Search for the cell housing the specified text and yield its [X, Y] center coordinate. 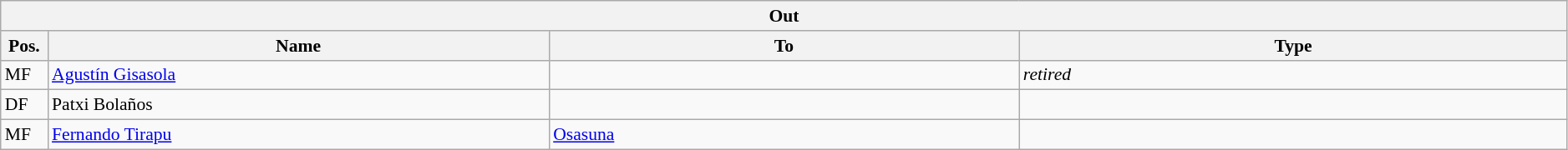
Pos. [24, 46]
Osasuna [784, 135]
Agustín Gisasola [298, 75]
Fernando Tirapu [298, 135]
Out [784, 16]
Type [1293, 46]
Patxi Bolaños [298, 105]
DF [24, 105]
Name [298, 46]
retired [1293, 75]
To [784, 46]
